From the cell containing the given text, extract its center point as (X, Y) coordinate. 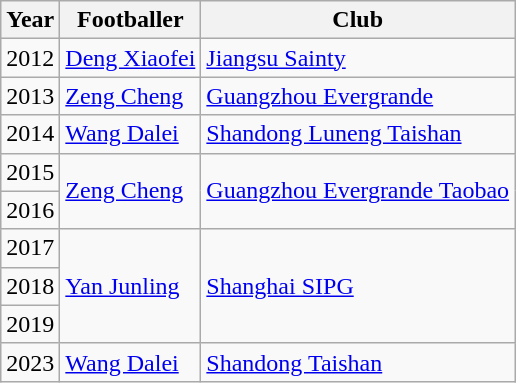
Shandong Luneng Taishan (358, 134)
Shandong Taishan (358, 362)
2012 (30, 58)
Club (358, 20)
Shanghai SIPG (358, 286)
2019 (30, 324)
2017 (30, 248)
2014 (30, 134)
2013 (30, 96)
Deng Xiaofei (130, 58)
Guangzhou Evergrande Taobao (358, 191)
Guangzhou Evergrande (358, 96)
2015 (30, 172)
Year (30, 20)
2023 (30, 362)
Jiangsu Sainty (358, 58)
Yan Junling (130, 286)
Footballer (130, 20)
2018 (30, 286)
2016 (30, 210)
